Return the (X, Y) coordinate for the center point of the cell that contains the specified text.  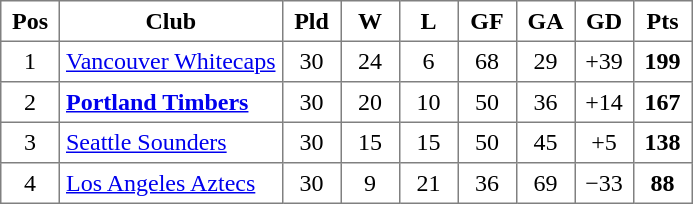
+14 (604, 102)
167 (662, 102)
6 (428, 61)
24 (370, 61)
Seattle Sounders (170, 142)
W (370, 21)
20 (370, 102)
45 (545, 142)
199 (662, 61)
L (428, 21)
4 (30, 183)
Los Angeles Aztecs (170, 183)
GD (604, 21)
GA (545, 21)
1 (30, 61)
+5 (604, 142)
21 (428, 183)
Pts (662, 21)
2 (30, 102)
3 (30, 142)
138 (662, 142)
Pld (311, 21)
−33 (604, 183)
Portland Timbers (170, 102)
10 (428, 102)
88 (662, 183)
68 (487, 61)
69 (545, 183)
29 (545, 61)
Club (170, 21)
+39 (604, 61)
Pos (30, 21)
9 (370, 183)
GF (487, 21)
Vancouver Whitecaps (170, 61)
